Scan for the cell matching the given text and deliver its (x, y) coordinate at center. 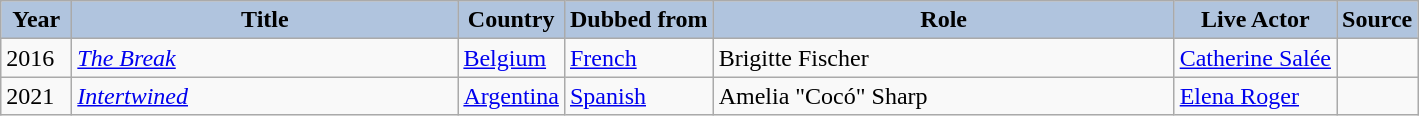
Dubbed from (638, 20)
Spanish (638, 96)
2021 (36, 96)
Year (36, 20)
Country (512, 20)
Brigitte Fischer (944, 58)
Elena Roger (1255, 96)
Belgium (512, 58)
Catherine Salée (1255, 58)
Title (265, 20)
Intertwined (265, 96)
Live Actor (1255, 20)
The Break (265, 58)
Argentina (512, 96)
French (638, 58)
Amelia "Cocó" Sharp (944, 96)
Source (1376, 20)
2016 (36, 58)
Role (944, 20)
